Return the [X, Y] coordinate for the center point of the cell that contains the specified text.  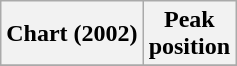
Chart (2002) [72, 34]
Peakposition [189, 34]
